From the cell containing the given text, extract its center point as (X, Y) coordinate. 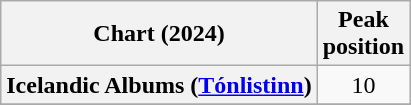
Chart (2024) (159, 34)
10 (363, 85)
Icelandic Albums (Tónlistinn) (159, 85)
Peak position (363, 34)
